Output the (X, Y) coordinate of the center of the cell containing the given text.  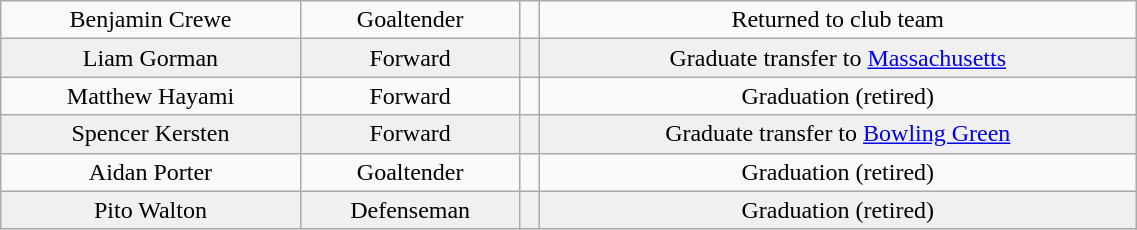
Spencer Kersten (150, 134)
Aidan Porter (150, 172)
Pito Walton (150, 210)
Returned to club team (838, 20)
Benjamin Crewe (150, 20)
Liam Gorman (150, 58)
Graduate transfer to Bowling Green (838, 134)
Graduate transfer to Massachusetts (838, 58)
Matthew Hayami (150, 96)
Defenseman (410, 210)
